Extract the (x, y) coordinate from the center of the cell holding the provided text.  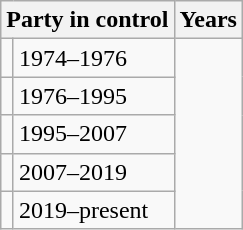
1976–1995 (94, 96)
2019–present (94, 210)
1974–1976 (94, 58)
2007–2019 (94, 172)
Years (208, 20)
1995–2007 (94, 134)
Party in control (88, 20)
